Pinpoint the cell where the given text exists, returning its (X, Y) midpoint coordinate. 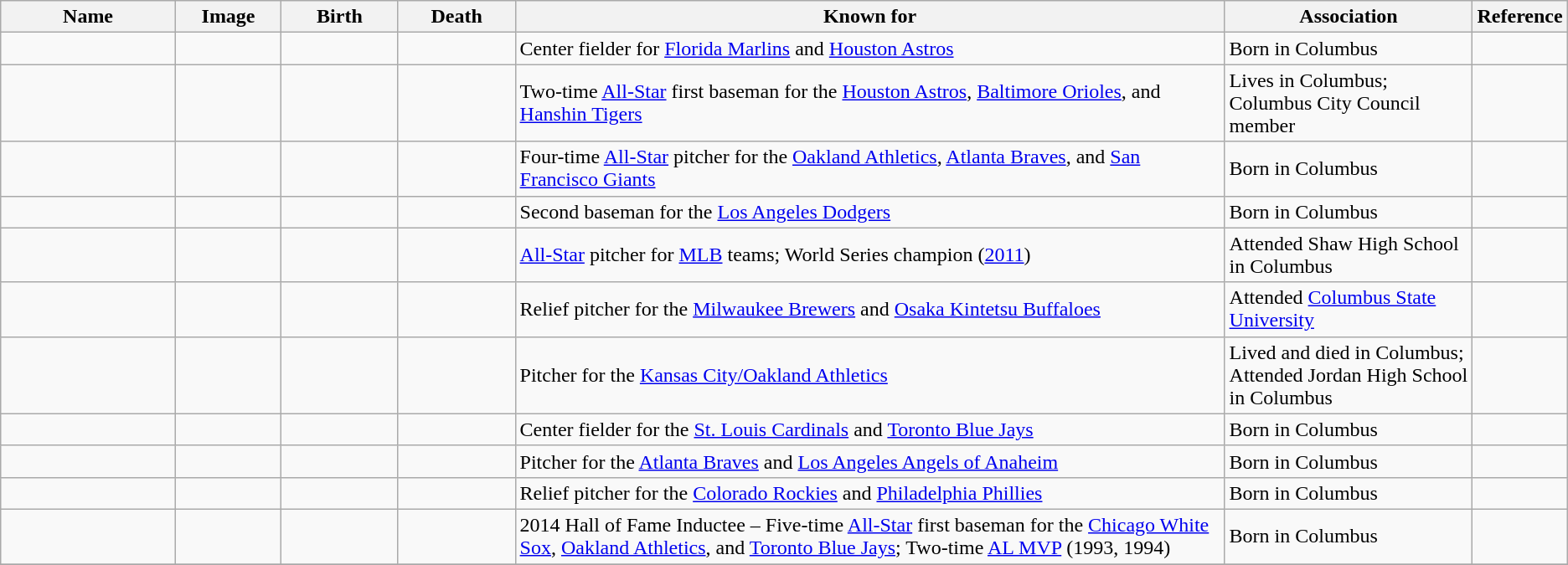
Birth (340, 17)
Attended Shaw High School in Columbus (1349, 254)
Pitcher for the Atlanta Braves and Los Angeles Angels of Anaheim (869, 461)
Attended Columbus State University (1349, 310)
Known for (869, 17)
Death (456, 17)
Pitcher for the Kansas City/Oakland Athletics (869, 375)
Center fielder for Florida Marlins and Houston Astros (869, 49)
Relief pitcher for the Colorado Rockies and Philadelphia Phillies (869, 493)
Image (228, 17)
Four-time All-Star pitcher for the Oakland Athletics, Atlanta Braves, and San Francisco Giants (869, 169)
Center fielder for the St. Louis Cardinals and Toronto Blue Jays (869, 429)
Name (89, 17)
Second baseman for the Los Angeles Dodgers (869, 212)
Association (1349, 17)
Two-time All-Star first baseman for the Houston Astros, Baltimore Orioles, and Hanshin Tigers (869, 103)
Lives in Columbus; Columbus City Council member (1349, 103)
Reference (1519, 17)
Lived and died in Columbus; Attended Jordan High School in Columbus (1349, 375)
All-Star pitcher for MLB teams; World Series champion (2011) (869, 254)
Relief pitcher for the Milwaukee Brewers and Osaka Kintetsu Buffaloes (869, 310)
